Find where the given text appears and provide that cell's center as (x, y) coordinate. 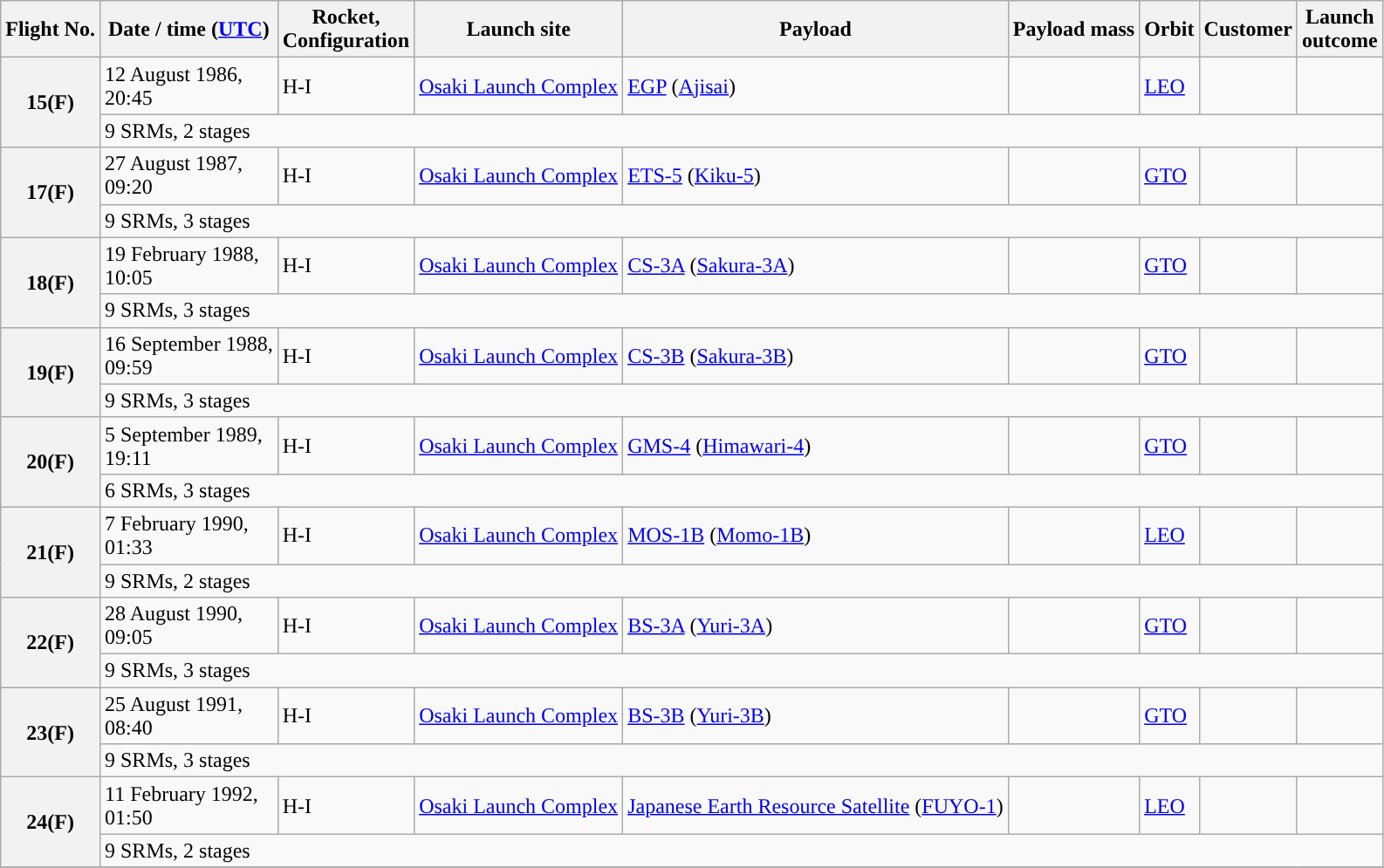
28 August 1990,09:05 (188, 626)
16 September 1988,09:59 (188, 356)
CS-3B (Sakura-3B) (816, 356)
Rocket, Configuration (346, 30)
20(F) (51, 462)
19(F) (51, 372)
17(F) (51, 192)
Japanese Earth Resource Satellite (FUYO-1) (816, 806)
BS-3B (Yuri-3B) (816, 715)
15(F) (51, 103)
6 SRMs, 3 stages (741, 490)
MOS-1B (Momo-1B) (816, 536)
Payload mass (1073, 30)
25 August 1991,08:40 (188, 715)
23(F) (51, 733)
24(F) (51, 822)
27 August 1987,09:20 (188, 176)
22(F) (51, 642)
7 February 1990,01:33 (188, 536)
Customer (1248, 30)
21(F) (51, 551)
Orbit (1169, 30)
Payload (816, 30)
19 February 1988,10:05 (188, 265)
5 September 1989,19:11 (188, 445)
GMS-4 (Himawari-4) (816, 445)
ETS-5 (Kiku-5) (816, 176)
Launch site (518, 30)
Date / time (UTC) (188, 30)
Flight No. (51, 30)
CS-3A (Sakura-3A) (816, 265)
Launch outcome (1339, 30)
12 August 1986,20:45 (188, 85)
18(F) (51, 283)
11 February 1992,01:50 (188, 806)
BS-3A (Yuri-3A) (816, 626)
EGP (Ajisai) (816, 85)
